Determine the [X, Y] coordinate at the center of the cell enclosing the given text.  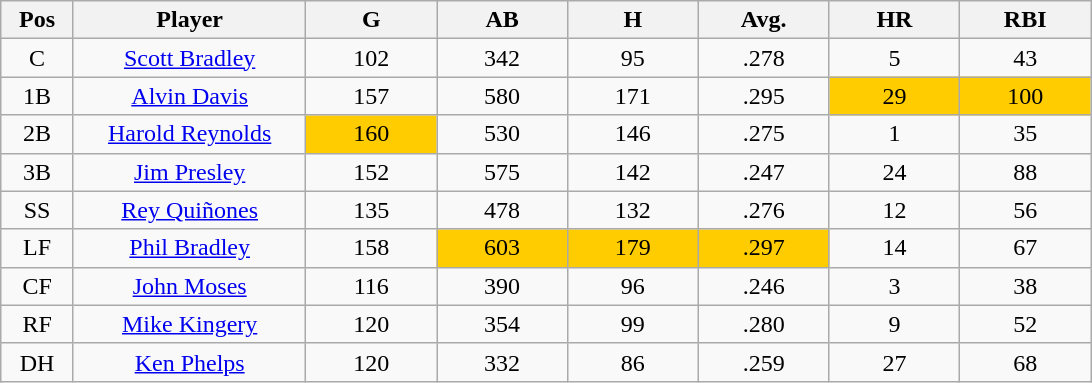
390 [502, 286]
43 [1026, 58]
332 [502, 362]
580 [502, 96]
CF [38, 286]
102 [372, 58]
Ken Phelps [189, 362]
179 [632, 248]
Phil Bradley [189, 248]
478 [502, 210]
29 [894, 96]
95 [632, 58]
27 [894, 362]
LF [38, 248]
Pos [38, 20]
56 [1026, 210]
John Moses [189, 286]
116 [372, 286]
1 [894, 134]
Jim Presley [189, 172]
.280 [764, 324]
1B [38, 96]
14 [894, 248]
Harold Reynolds [189, 134]
142 [632, 172]
67 [1026, 248]
G [372, 20]
575 [502, 172]
.247 [764, 172]
152 [372, 172]
12 [894, 210]
146 [632, 134]
RBI [1026, 20]
C [38, 58]
2B [38, 134]
68 [1026, 362]
342 [502, 58]
530 [502, 134]
38 [1026, 286]
5 [894, 58]
9 [894, 324]
132 [632, 210]
.275 [764, 134]
RF [38, 324]
Player [189, 20]
Rey Quiñones [189, 210]
SS [38, 210]
.278 [764, 58]
Alvin Davis [189, 96]
.276 [764, 210]
.246 [764, 286]
AB [502, 20]
157 [372, 96]
DH [38, 362]
88 [1026, 172]
Scott Bradley [189, 58]
96 [632, 286]
158 [372, 248]
35 [1026, 134]
171 [632, 96]
160 [372, 134]
100 [1026, 96]
24 [894, 172]
354 [502, 324]
99 [632, 324]
3B [38, 172]
H [632, 20]
52 [1026, 324]
Avg. [764, 20]
.259 [764, 362]
3 [894, 286]
Mike Kingery [189, 324]
603 [502, 248]
.297 [764, 248]
.295 [764, 96]
86 [632, 362]
135 [372, 210]
HR [894, 20]
